Return (x, y) of the center of cell containing provided text 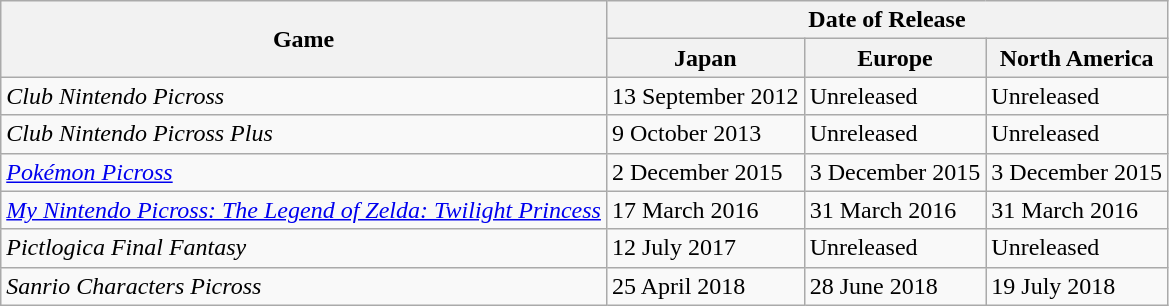
25 April 2018 (705, 286)
2 December 2015 (705, 172)
Sanrio Characters Picross (304, 286)
Game (304, 39)
Europe (895, 58)
Date of Release (886, 20)
28 June 2018 (895, 286)
12 July 2017 (705, 248)
13 September 2012 (705, 96)
Pokémon Picross (304, 172)
My Nintendo Picross: The Legend of Zelda: Twilight Princess (304, 210)
North America (1077, 58)
17 March 2016 (705, 210)
19 July 2018 (1077, 286)
Pictlogica Final Fantasy (304, 248)
Japan (705, 58)
Club Nintendo Picross (304, 96)
Club Nintendo Picross Plus (304, 134)
9 October 2013 (705, 134)
